Identify which cell holds the provided text, then report its [X, Y] central coordinate. 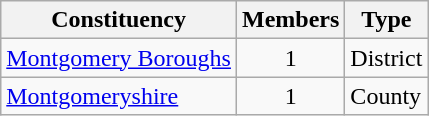
Members [290, 20]
Constituency [119, 20]
Type [386, 20]
District [386, 58]
County [386, 96]
Montgomeryshire [119, 96]
Montgomery Boroughs [119, 58]
